Capture the cell that displays the provided text and extract its [x, y] central coordinate. 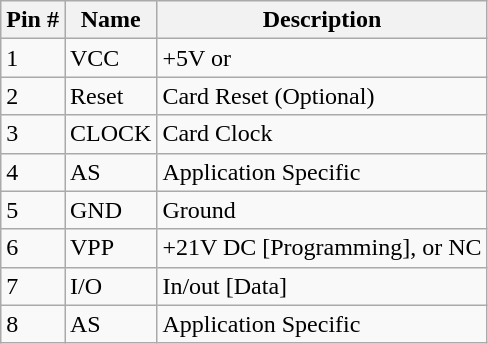
Reset [110, 96]
Pin # [33, 20]
2 [33, 96]
+21V DC [Programming], or NC [322, 248]
4 [33, 172]
+5V or [322, 58]
1 [33, 58]
VPP [110, 248]
Ground [322, 210]
I/O [110, 286]
8 [33, 324]
GND [110, 210]
6 [33, 248]
5 [33, 210]
Card Clock [322, 134]
7 [33, 286]
VCC [110, 58]
CLOCK [110, 134]
3 [33, 134]
Description [322, 20]
Card Reset (Optional) [322, 96]
Name [110, 20]
In/out [Data] [322, 286]
